Locate the cell with the specified text and output its [x, y] center coordinate. 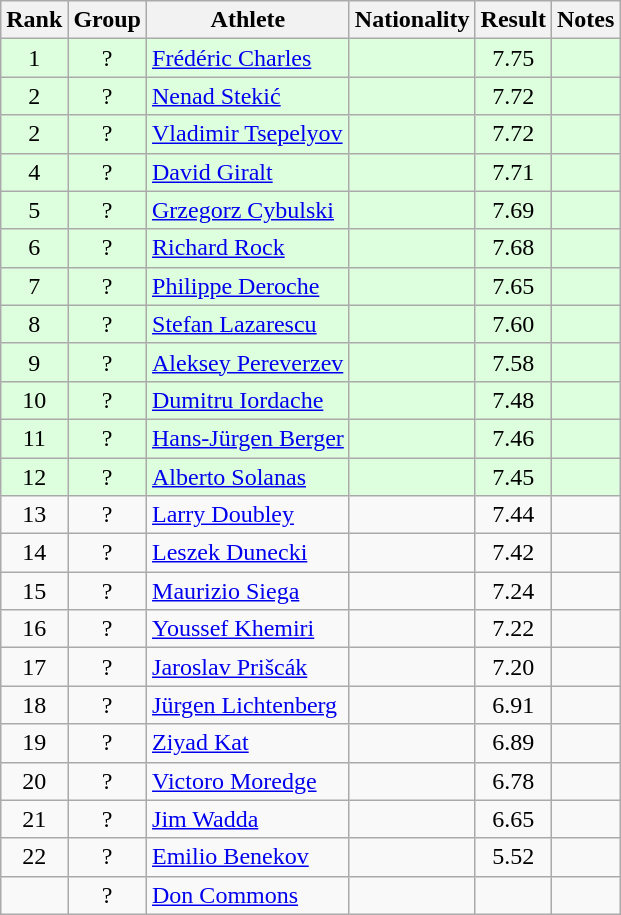
7.22 [513, 629]
Notes [585, 20]
19 [34, 743]
David Giralt [248, 172]
Ziyad Kat [248, 743]
6.65 [513, 819]
11 [34, 438]
7.42 [513, 553]
7.65 [513, 286]
6.78 [513, 781]
6.89 [513, 743]
Vladimir Tsepelyov [248, 134]
Result [513, 20]
Larry Doubley [248, 515]
16 [34, 629]
Leszek Dunecki [248, 553]
Nationality [412, 20]
Frédéric Charles [248, 58]
Dumitru Iordache [248, 400]
9 [34, 362]
Youssef Khemiri [248, 629]
14 [34, 553]
7.68 [513, 248]
7 [34, 286]
Don Commons [248, 895]
Athlete [248, 20]
Emilio Benekov [248, 857]
4 [34, 172]
7.24 [513, 591]
18 [34, 705]
21 [34, 819]
6.91 [513, 705]
7.45 [513, 477]
6 [34, 248]
8 [34, 324]
10 [34, 400]
13 [34, 515]
Maurizio Siega [248, 591]
Alberto Solanas [248, 477]
5 [34, 210]
Nenad Stekić [248, 96]
7.58 [513, 362]
Aleksey Pereverzev [248, 362]
15 [34, 591]
Jürgen Lichtenberg [248, 705]
12 [34, 477]
Richard Rock [248, 248]
Rank [34, 20]
22 [34, 857]
7.71 [513, 172]
Philippe Deroche [248, 286]
7.60 [513, 324]
7.20 [513, 667]
1 [34, 58]
Victoro Moredge [248, 781]
5.52 [513, 857]
17 [34, 667]
7.69 [513, 210]
7.44 [513, 515]
Jaroslav Prišcák [248, 667]
Hans-Jürgen Berger [248, 438]
Stefan Lazarescu [248, 324]
Jim Wadda [248, 819]
7.75 [513, 58]
Grzegorz Cybulski [248, 210]
20 [34, 781]
Group [108, 20]
7.48 [513, 400]
7.46 [513, 438]
